From the cell containing the given text, extract its center point as (X, Y) coordinate. 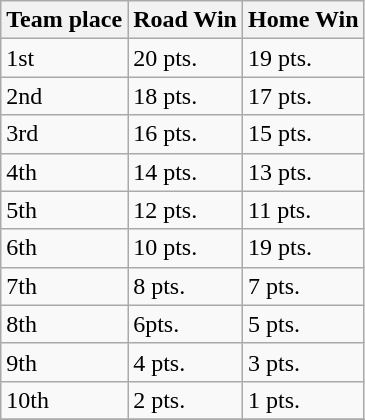
10 pts. (186, 248)
5th (64, 210)
3 pts. (303, 362)
8 pts. (186, 286)
4th (64, 172)
7th (64, 286)
14 pts. (186, 172)
15 pts. (303, 134)
6pts. (186, 324)
Home Win (303, 20)
1 pts. (303, 400)
Team place (64, 20)
4 pts. (186, 362)
18 pts. (186, 96)
20 pts. (186, 58)
6th (64, 248)
10th (64, 400)
3rd (64, 134)
7 pts. (303, 286)
5 pts. (303, 324)
1st (64, 58)
Road Win (186, 20)
8th (64, 324)
17 pts. (303, 96)
12 pts. (186, 210)
13 pts. (303, 172)
9th (64, 362)
11 pts. (303, 210)
2 pts. (186, 400)
2nd (64, 96)
16 pts. (186, 134)
